Return [X, Y] of the center of cell containing provided text 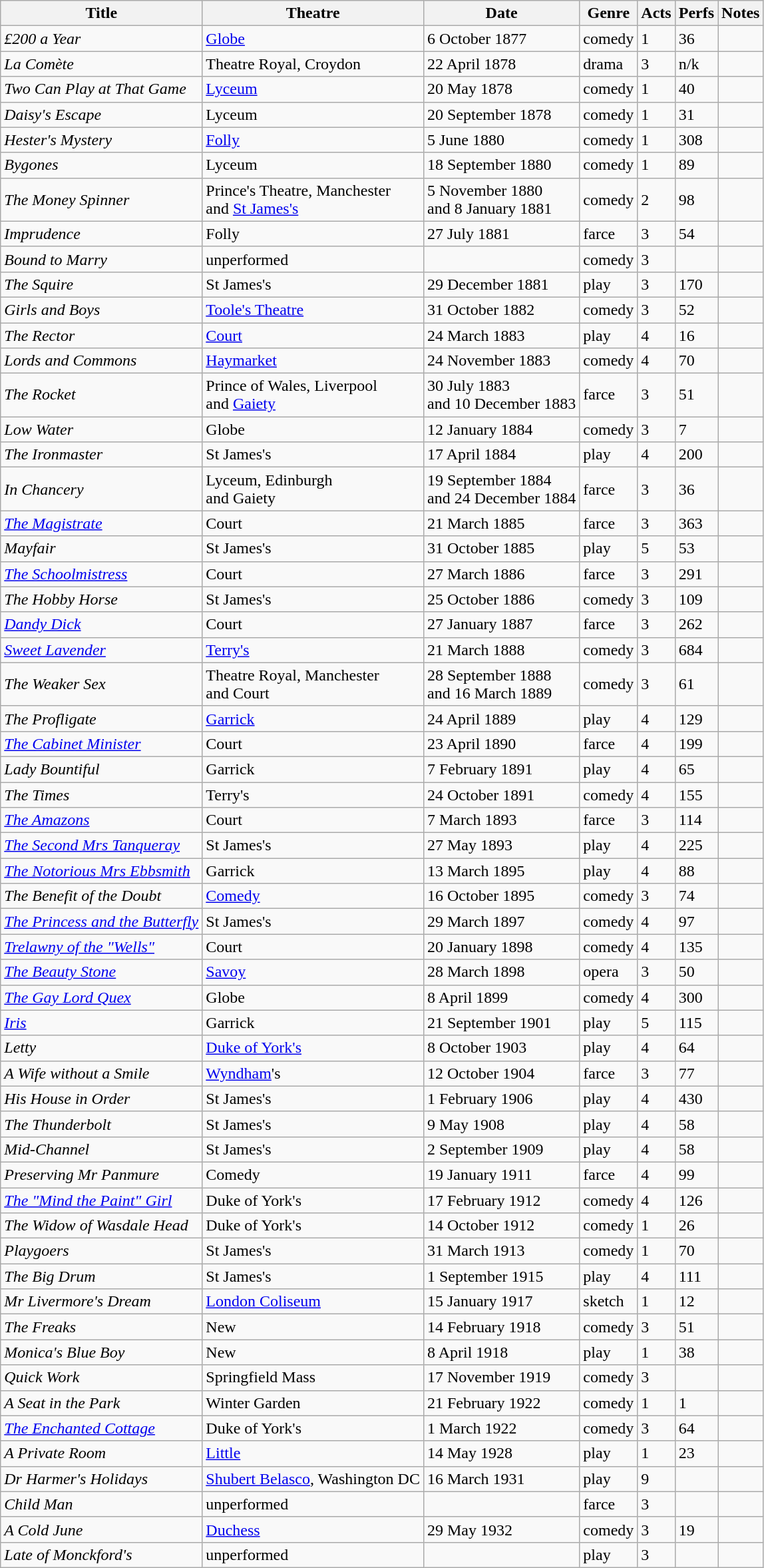
The Gay Lord Quex [101, 997]
14 October 1912 [501, 1226]
Little [313, 1453]
The Amazons [101, 820]
Toole's Theatre [313, 310]
Trelawny of the "Wells" [101, 947]
Winter Garden [313, 1403]
14 February 1918 [501, 1327]
19 [696, 1529]
Theatre [313, 13]
London Coliseum [313, 1302]
sketch [608, 1302]
The Notorious Mrs Ebbsmith [101, 871]
Duchess [313, 1529]
Two Can Play at That Game [101, 89]
31 March 1913 [501, 1251]
Wyndham's [313, 1073]
89 [696, 165]
The Rector [101, 335]
22 April 1878 [501, 64]
24 October 1891 [501, 794]
Low Water [101, 429]
31 October 1882 [501, 310]
Theatre Royal, Croydon [313, 64]
20 January 1898 [501, 947]
12 [696, 1302]
Hester's Mystery [101, 140]
88 [696, 871]
262 [696, 625]
8 April 1899 [501, 997]
52 [696, 310]
A Wife without a Smile [101, 1073]
Springfield Mass [313, 1378]
19 January 1911 [501, 1175]
225 [696, 846]
The Beauty Stone [101, 972]
Prince of Wales, Liverpooland Gaiety [313, 395]
17 February 1912 [501, 1200]
155 [696, 794]
Quick Work [101, 1378]
26 [696, 1226]
La Comète [101, 64]
98 [696, 200]
65 [696, 769]
Dr Harmer's Holidays [101, 1479]
The Second Mrs Tanqueray [101, 846]
27 May 1893 [501, 846]
97 [696, 921]
126 [696, 1200]
n/k [696, 64]
8 April 1918 [501, 1352]
The Thunderbolt [101, 1124]
31 [696, 115]
199 [696, 744]
opera [608, 972]
Savoy [313, 972]
The Weaker Sex [101, 684]
15 January 1917 [501, 1302]
Imprudence [101, 234]
Lyceum, Edinburghand Gaiety [313, 489]
Dandy Dick [101, 625]
21 February 1922 [501, 1403]
77 [696, 1073]
53 [696, 549]
28 March 1898 [501, 972]
20 September 1878 [501, 115]
The Widow of Wasdale Head [101, 1226]
99 [696, 1175]
129 [696, 718]
8 October 1903 [501, 1048]
Lords and Commons [101, 361]
111 [696, 1276]
12 October 1904 [501, 1073]
17 November 1919 [501, 1378]
Title [101, 13]
2 September 1909 [501, 1149]
200 [696, 455]
His House in Order [101, 1099]
24 November 1883 [501, 361]
430 [696, 1099]
28 September 1888and 16 March 1889 [501, 684]
The Big Drum [101, 1276]
Date [501, 13]
The Hobby Horse [101, 599]
The Times [101, 794]
The "Mind the Paint" Girl [101, 1200]
21 September 1901 [501, 1023]
The Magistrate [101, 523]
Playgoers [101, 1251]
Bygones [101, 165]
12 January 1884 [501, 429]
1 September 1915 [501, 1276]
54 [696, 234]
27 January 1887 [501, 625]
38 [696, 1352]
Mid-Channel [101, 1149]
Daisy's Escape [101, 115]
6 October 1877 [501, 39]
27 July 1881 [501, 234]
The Rocket [101, 395]
16 October 1895 [501, 896]
A Cold June [101, 1529]
19 September 1884and 24 December 1884 [501, 489]
The Squire [101, 284]
74 [696, 896]
21 March 1888 [501, 650]
Monica's Blue Boy [101, 1352]
29 May 1932 [501, 1529]
40 [696, 89]
Bound to Marry [101, 259]
23 April 1890 [501, 744]
61 [696, 684]
The Freaks [101, 1327]
Late of Monckford's [101, 1555]
Prince's Theatre, Manchesterand St James's [313, 200]
The Cabinet Minister [101, 744]
£200 a Year [101, 39]
29 March 1897 [501, 921]
Mayfair [101, 549]
9 [656, 1479]
24 April 1889 [501, 718]
291 [696, 574]
16 [696, 335]
Mr Livermore's Dream [101, 1302]
A Private Room [101, 1453]
7 March 1893 [501, 820]
170 [696, 284]
14 May 1928 [501, 1453]
7 [696, 429]
Acts [656, 13]
A Seat in the Park [101, 1403]
Perfs [696, 13]
25 October 1886 [501, 599]
24 March 1883 [501, 335]
Sweet Lavender [101, 650]
16 March 1931 [501, 1479]
Girls and Boys [101, 310]
30 July 1883and 10 December 1883 [501, 395]
114 [696, 820]
50 [696, 972]
308 [696, 140]
29 December 1881 [501, 284]
Preserving Mr Panmure [101, 1175]
Letty [101, 1048]
Haymarket [313, 361]
The Schoolmistress [101, 574]
7 February 1891 [501, 769]
Notes [741, 13]
9 May 1908 [501, 1124]
The Money Spinner [101, 200]
In Chancery [101, 489]
The Princess and the Butterfly [101, 921]
684 [696, 650]
109 [696, 599]
17 April 1884 [501, 455]
Iris [101, 1023]
5 November 1880and 8 January 1881 [501, 200]
13 March 1895 [501, 871]
Shubert Belasco, Washington DC [313, 1479]
21 March 1885 [501, 523]
5 June 1880 [501, 140]
18 September 1880 [501, 165]
27 March 1886 [501, 574]
1 February 1906 [501, 1099]
2 [656, 200]
Genre [608, 13]
drama [608, 64]
23 [696, 1453]
The Profligate [101, 718]
The Benefit of the Doubt [101, 896]
The Enchanted Cottage [101, 1428]
363 [696, 523]
31 October 1885 [501, 549]
115 [696, 1023]
20 May 1878 [501, 89]
1 March 1922 [501, 1428]
Child Man [101, 1504]
Lady Bountiful [101, 769]
300 [696, 997]
135 [696, 947]
The Ironmaster [101, 455]
Theatre Royal, Manchesterand Court [313, 684]
